For the text-containing cell, return its midpoint in (X, Y) coordinate format. 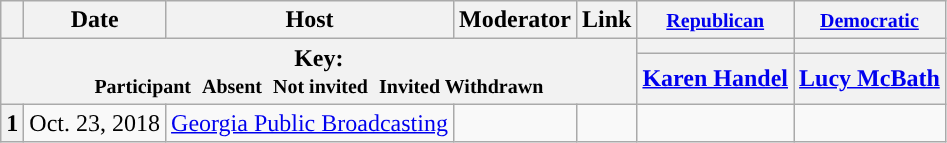
Date (95, 20)
Oct. 23, 2018 (95, 123)
Host (310, 20)
Karen Handel (716, 78)
1 (12, 123)
Lucy McBath (870, 78)
Key: Participant Absent Not invited Invited Withdrawn (319, 72)
Republican (716, 20)
Link (606, 20)
Georgia Public Broadcasting (310, 123)
Democratic (870, 20)
Moderator (514, 20)
